For the text-containing cell, return its midpoint in (X, Y) coordinate format. 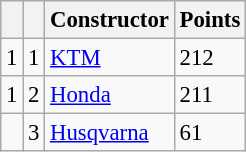
KTM (110, 58)
3 (34, 133)
Honda (110, 95)
212 (210, 58)
2 (34, 95)
Points (210, 20)
61 (210, 133)
Constructor (110, 20)
211 (210, 95)
Husqvarna (110, 133)
